For the text-containing cell, return its midpoint in [X, Y] coordinate format. 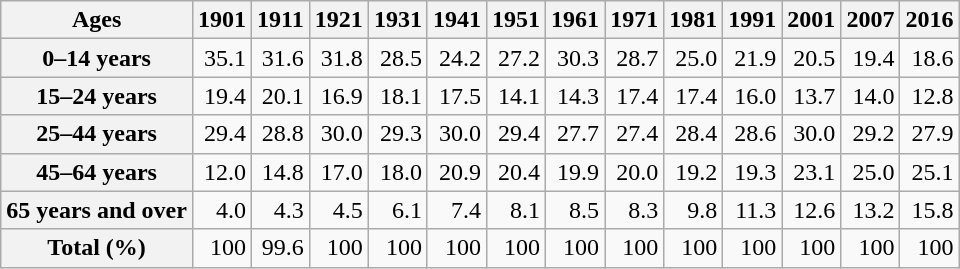
14.1 [516, 96]
24.2 [456, 58]
13.2 [870, 210]
28.7 [634, 58]
18.1 [398, 96]
2016 [930, 20]
28.8 [281, 134]
21.9 [752, 58]
18.0 [398, 172]
8.1 [516, 210]
4.5 [338, 210]
6.1 [398, 210]
0–14 years [97, 58]
11.3 [752, 210]
1931 [398, 20]
14.3 [576, 96]
Total (%) [97, 248]
8.5 [576, 210]
25.1 [930, 172]
15.8 [930, 210]
27.4 [634, 134]
13.7 [812, 96]
1951 [516, 20]
12.6 [812, 210]
20.4 [516, 172]
8.3 [634, 210]
Ages [97, 20]
20.0 [634, 172]
99.6 [281, 248]
65 years and over [97, 210]
20.1 [281, 96]
4.3 [281, 210]
27.7 [576, 134]
31.8 [338, 58]
1911 [281, 20]
19.2 [694, 172]
29.3 [398, 134]
2001 [812, 20]
14.8 [281, 172]
14.0 [870, 96]
27.2 [516, 58]
7.4 [456, 210]
1981 [694, 20]
20.9 [456, 172]
28.5 [398, 58]
17.0 [338, 172]
16.9 [338, 96]
19.9 [576, 172]
28.4 [694, 134]
19.3 [752, 172]
1991 [752, 20]
1901 [222, 20]
1941 [456, 20]
25–44 years [97, 134]
45–64 years [97, 172]
12.0 [222, 172]
18.6 [930, 58]
20.5 [812, 58]
4.0 [222, 210]
31.6 [281, 58]
1961 [576, 20]
35.1 [222, 58]
2007 [870, 20]
9.8 [694, 210]
17.5 [456, 96]
12.8 [930, 96]
28.6 [752, 134]
27.9 [930, 134]
15–24 years [97, 96]
1921 [338, 20]
29.2 [870, 134]
30.3 [576, 58]
16.0 [752, 96]
23.1 [812, 172]
1971 [634, 20]
